Capture the cell that displays the provided text and extract its (X, Y) central coordinate. 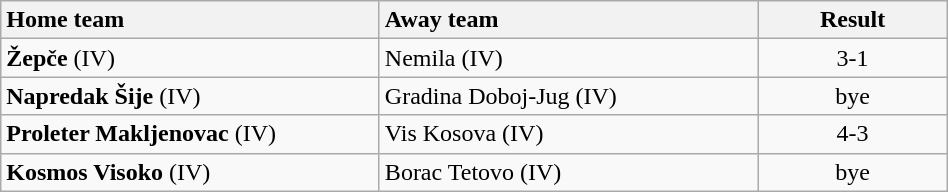
Kosmos Visoko (IV) (190, 172)
Vis Kosova (IV) (568, 134)
Nemila (IV) (568, 58)
Napredak Šije (IV) (190, 96)
3-1 (852, 58)
Žepče (IV) (190, 58)
Home team (190, 20)
Away team (568, 20)
Borac Tetovo (IV) (568, 172)
Gradina Doboj-Jug (IV) (568, 96)
Result (852, 20)
Proleter Makljenovac (IV) (190, 134)
4-3 (852, 134)
